Output the (x, y) coordinate of the center of the cell containing the given text.  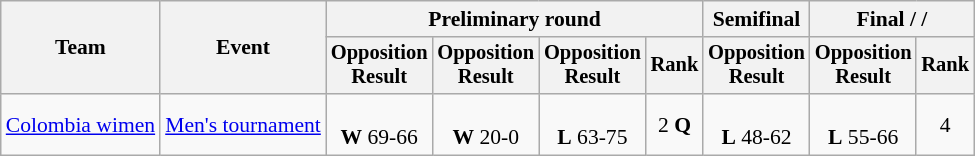
Team (80, 48)
Men's tournament (243, 124)
2 Q (675, 124)
Semifinal (756, 19)
4 (945, 124)
L 48-62 (756, 124)
Colombia wimen (80, 124)
W 69-66 (380, 124)
Preliminary round (514, 19)
Final / / (892, 19)
W 20-0 (486, 124)
L 55-66 (864, 124)
L 63-75 (592, 124)
Event (243, 48)
